Extract the [X, Y] coordinate from the center of the cell holding the provided text.  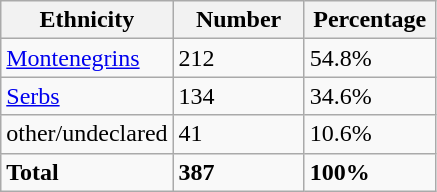
Number [238, 20]
100% [370, 172]
34.6% [370, 96]
Percentage [370, 20]
134 [238, 96]
Montenegrins [87, 58]
54.8% [370, 58]
Ethnicity [87, 20]
387 [238, 172]
Total [87, 172]
212 [238, 58]
other/undeclared [87, 134]
41 [238, 134]
10.6% [370, 134]
Serbs [87, 96]
